Pinpoint the cell where the given text exists, returning its [X, Y] midpoint coordinate. 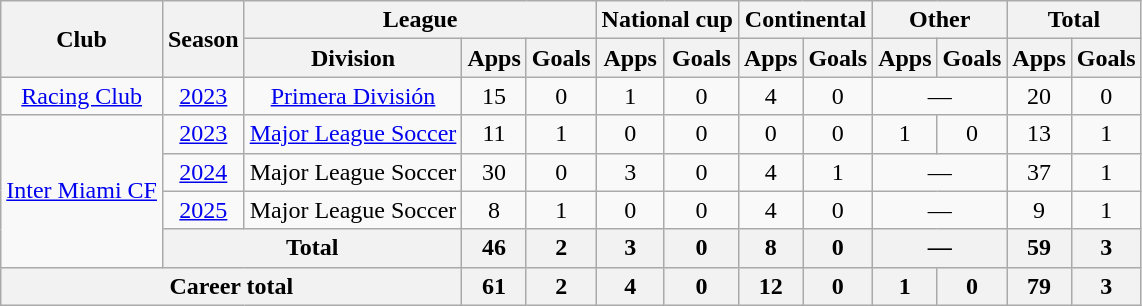
Other [940, 20]
59 [1039, 248]
61 [494, 286]
2025 [203, 210]
Continental [805, 20]
13 [1039, 134]
46 [494, 248]
Club [82, 39]
30 [494, 172]
79 [1039, 286]
12 [770, 286]
2024 [203, 172]
Primera División [353, 96]
37 [1039, 172]
9 [1039, 210]
11 [494, 134]
Division [353, 58]
National cup [667, 20]
Racing Club [82, 96]
Career total [232, 286]
League [420, 20]
Inter Miami CF [82, 191]
20 [1039, 96]
Season [203, 39]
15 [494, 96]
